Find where the given text appears and provide that cell's center as (X, Y) coordinate. 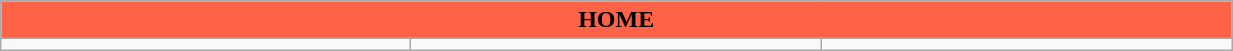
HOME (616, 20)
